Search for the cell housing the specified text and yield its [x, y] center coordinate. 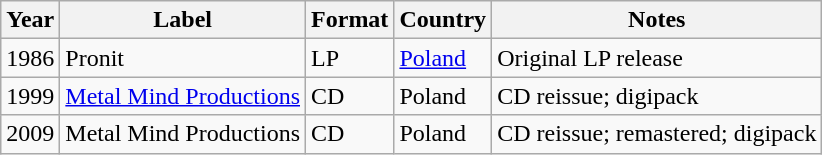
Original LP release [657, 58]
CD reissue; remastered; digipack [657, 134]
Label [183, 20]
LP [350, 58]
Year [30, 20]
Notes [657, 20]
1986 [30, 58]
Format [350, 20]
1999 [30, 96]
Pronit [183, 58]
CD reissue; digipack [657, 96]
Country [443, 20]
2009 [30, 134]
